Pinpoint the cell where the given text exists, returning its (x, y) midpoint coordinate. 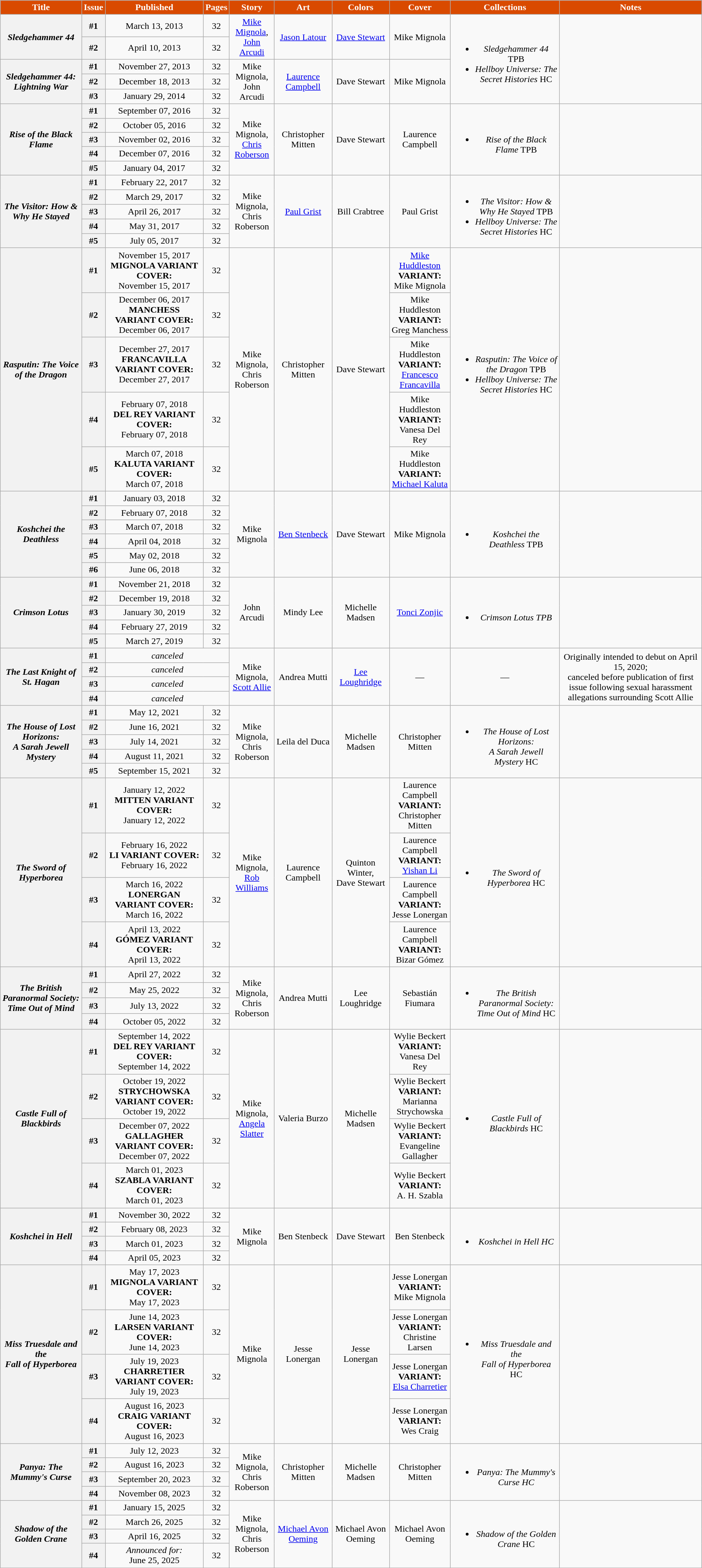
February 22, 2017 (154, 182)
Mike HuddlestonVARIANT:Michael Kaluta (420, 469)
October 19, 2022STRYCHOWSKA VARIANT COVER:October 19, 2022 (154, 1096)
November 15, 2017MIGNOLA VARIANT COVER:November 15, 2017 (154, 270)
Mike HuddlestonVARIANT:Francesco Francavilla (420, 364)
November 27, 2013 (154, 67)
January 15, 2025 (154, 1508)
The House of Lost Horizons:A Sarah Jewell Mystery HC (505, 742)
June 06, 2018 (154, 570)
May 25, 2022 (154, 990)
August 11, 2021 (154, 756)
December 19, 2018 (154, 598)
Laurence CampbellVARIANT:Christopher Mitten (420, 806)
July 19, 2023CHARRETIER VARIANT COVER:July 19, 2023 (154, 1376)
Koshchei in Hell (41, 1236)
September 15, 2021 (154, 771)
Rasputin: The Voice of the Dragon (41, 370)
Rise of the Black Flame TPB (505, 139)
Wylie BeckertVARIANT:Vanesa Del Rey (420, 1052)
John Arcudi (252, 613)
Title (41, 7)
The Sword of Hyperborea HC (505, 873)
May 12, 2021 (154, 713)
Leila del Duca (303, 742)
Notes (631, 7)
Castle Full of Blackbirds HC (505, 1119)
December 06, 2017MANCHESS VARIANT COVER:December 06, 2017 (154, 315)
March 01, 2023 (154, 1243)
March 07, 2018 (154, 527)
Mike HuddlestonVARIANT:Greg Manchess (420, 315)
Published (154, 7)
Miss Truesdale and theFall of Hyperborea HC (505, 1354)
#6 (94, 570)
November 02, 2016 (154, 139)
Koshchei the Deathless (41, 534)
September 14, 2022DEL REY VARIANT COVER:September 14, 2022 (154, 1052)
February 08, 2023 (154, 1229)
February 27, 2019 (154, 627)
April 04, 2018 (154, 541)
The Sword of Hyperborea (41, 873)
April 26, 2017 (154, 211)
Shadow of the Golden Crane HC (505, 1534)
Sledgehammer 44 (41, 37)
Issue (94, 7)
December 07, 2022GALLAGHER VARIANT COVER:December 07, 2022 (154, 1141)
Sledgehammer 44: Lightning War (41, 82)
Panya: The Mummy's Curse HC (505, 1472)
Panya: The Mummy's Curse (41, 1472)
February 07, 2018 (154, 513)
Pages (216, 7)
Koshchei in Hell HC (505, 1236)
Story (252, 7)
Sledgehammer 44 TPBHellboy Universe: The Secret Histories HC (505, 59)
Laurence CampbellVARIANT:Jesse Lonergan (420, 900)
Mike HuddlestonVARIANT:Mike Mignola (420, 270)
The House of Lost Horizons:A Sarah Jewell Mystery (41, 742)
Mike Mignola,Rob Williams (252, 873)
Mike Mignola,Scott Allie (252, 677)
December 27, 2017FRANCAVILLA VARIANT COVER:December 27, 2017 (154, 364)
May 31, 2017 (154, 226)
Quinton Winter,Dave Stewart (361, 873)
Mike HuddlestonVARIANT:Vanesa Del Rey (420, 419)
Jesse LonerganVARIANT:Christine Larsen (420, 1332)
January 04, 2017 (154, 168)
Sebastián Fiumara (420, 998)
April 10, 2013 (154, 48)
January 03, 2018 (154, 499)
Jesse LonerganVARIANT:Elsa Charretier (420, 1376)
Announced for:June 25, 2025 (154, 1556)
Art (303, 7)
December 07, 2016 (154, 154)
June 14, 2023LARSEN VARIANT COVER:June 14, 2023 (154, 1332)
Jesse LonerganVARIANT:Wes Craig (420, 1421)
Laurence CampbellVARIANT:Yishan Li (420, 855)
The British Paranormal Society:Time Out of Mind (41, 998)
July 05, 2017 (154, 241)
March 27, 2019 (154, 641)
December 18, 2013 (154, 82)
September 20, 2023 (154, 1479)
Cover (420, 7)
Laurence CampbellVARIANT:Bizar Gómez (420, 945)
The Visitor: How & Why He Stayed (41, 211)
January 30, 2019 (154, 613)
November 30, 2022 (154, 1215)
Bill Crabtree (361, 211)
June 16, 2021 (154, 727)
March 07, 2018KALUTA VARIANT COVER:March 07, 2018 (154, 469)
February 07, 2018DEL REY VARIANT COVER:February 07, 2018 (154, 419)
November 08, 2023 (154, 1493)
The British Paranormal Society:Time Out of Mind HC (505, 998)
April 27, 2022 (154, 975)
March 16, 2022LONERGAN VARIANT COVER:March 16, 2022 (154, 900)
March 26, 2025 (154, 1522)
Shadow of the Golden Crane (41, 1534)
Valeria Burzo (303, 1119)
February 16, 2022LI VARIANT COVER:February 16, 2022 (154, 855)
October 05, 2016 (154, 125)
Crimson Lotus (41, 613)
Wylie BeckertVARIANT:A. H. Szabla (420, 1185)
Jason Latour (303, 37)
Castle Full of Blackbirds (41, 1119)
August 16, 2023 (154, 1465)
March 13, 2013 (154, 26)
Colors (361, 7)
September 07, 2016 (154, 111)
May 02, 2018 (154, 556)
July 12, 2023 (154, 1451)
April 13, 2022GÓMEZ VARIANT COVER:April 13, 2022 (154, 945)
Mindy Lee (303, 613)
October 05, 2022 (154, 1021)
August 16, 2023CRAIG VARIANT COVER:August 16, 2023 (154, 1421)
Wylie BeckertVARIANT:Evangeline Gallagher (420, 1141)
Tonci Zonjic (420, 613)
The Visitor: How & Why He Stayed TPBHellboy Universe: The Secret Histories HC (505, 211)
July 14, 2021 (154, 741)
March 29, 2017 (154, 197)
Jesse LonerganVARIANT:Mike Mignola (420, 1287)
January 29, 2014 (154, 96)
July 13, 2022 (154, 1006)
March 01, 2023SZABLA VARIANT COVER:March 01, 2023 (154, 1185)
April 05, 2023 (154, 1258)
April 16, 2025 (154, 1536)
The Last Knight of St. Hagan (41, 677)
Crimson Lotus TPB (505, 613)
Miss Truesdale and theFall of Hyperborea (41, 1354)
Collections (505, 7)
Rasputin: The Voice of the Dragon TPBHellboy Universe: The Secret Histories HC (505, 370)
Mike Mignola,Angela Slatter (252, 1119)
May 17, 2023MIGNOLA VARIANT COVER:May 17, 2023 (154, 1287)
January 12, 2022MITTEN VARIANT COVER:January 12, 2022 (154, 806)
November 21, 2018 (154, 584)
Rise of the Black Flame (41, 139)
Wylie BeckertVARIANT:Marianna Strychowska (420, 1096)
Koshchei the Deathless TPB (505, 534)
